Locate the cell with the specified text and output its [x, y] center coordinate. 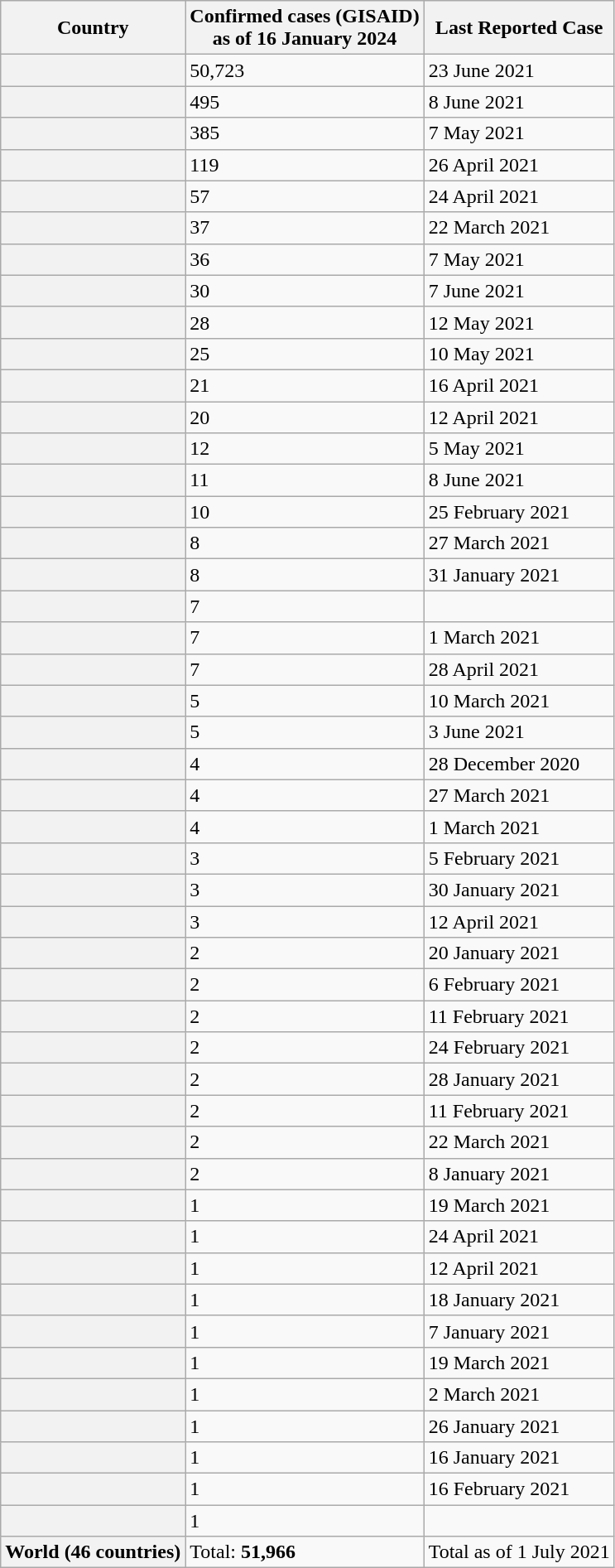
26 January 2021 [519, 1426]
7 June 2021 [519, 291]
12 May 2021 [519, 322]
23 June 2021 [519, 70]
495 [305, 102]
28 April 2021 [519, 669]
28 December 2020 [519, 764]
57 [305, 196]
Last Reported Case [519, 28]
5 February 2021 [519, 858]
11 [305, 480]
Confirmed cases (GISAID)as of 16 January 2024 [305, 28]
25 [305, 354]
25 February 2021 [519, 512]
18 January 2021 [519, 1300]
6 February 2021 [519, 985]
16 April 2021 [519, 385]
7 January 2021 [519, 1331]
Total: 51,966 [305, 1552]
20 January 2021 [519, 953]
24 February 2021 [519, 1048]
10 March 2021 [519, 701]
21 [305, 385]
10 May 2021 [519, 354]
28 [305, 322]
20 [305, 417]
119 [305, 165]
36 [305, 259]
8 January 2021 [519, 1174]
Total as of 1 July 2021 [519, 1552]
37 [305, 228]
Country [93, 28]
31 January 2021 [519, 575]
16 January 2021 [519, 1458]
3 June 2021 [519, 732]
30 [305, 291]
5 May 2021 [519, 449]
385 [305, 133]
World (46 countries) [93, 1552]
30 January 2021 [519, 890]
2 March 2021 [519, 1394]
12 [305, 449]
26 April 2021 [519, 165]
50,723 [305, 70]
16 February 2021 [519, 1489]
10 [305, 512]
28 January 2021 [519, 1079]
